Provide the (X, Y) coordinate of the cell's center where the given text is located.  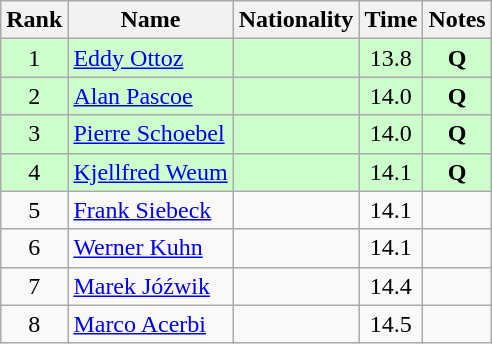
Time (391, 20)
Kjellfred Weum (150, 172)
14.5 (391, 324)
5 (34, 210)
Notes (457, 20)
4 (34, 172)
1 (34, 58)
Eddy Ottoz (150, 58)
7 (34, 286)
Marek Jóźwik (150, 286)
Nationality (296, 20)
Name (150, 20)
Rank (34, 20)
3 (34, 134)
Werner Kuhn (150, 248)
13.8 (391, 58)
Alan Pascoe (150, 96)
8 (34, 324)
Pierre Schoebel (150, 134)
6 (34, 248)
Marco Acerbi (150, 324)
14.4 (391, 286)
2 (34, 96)
Frank Siebeck (150, 210)
